Return (X, Y) of the center of cell containing provided text 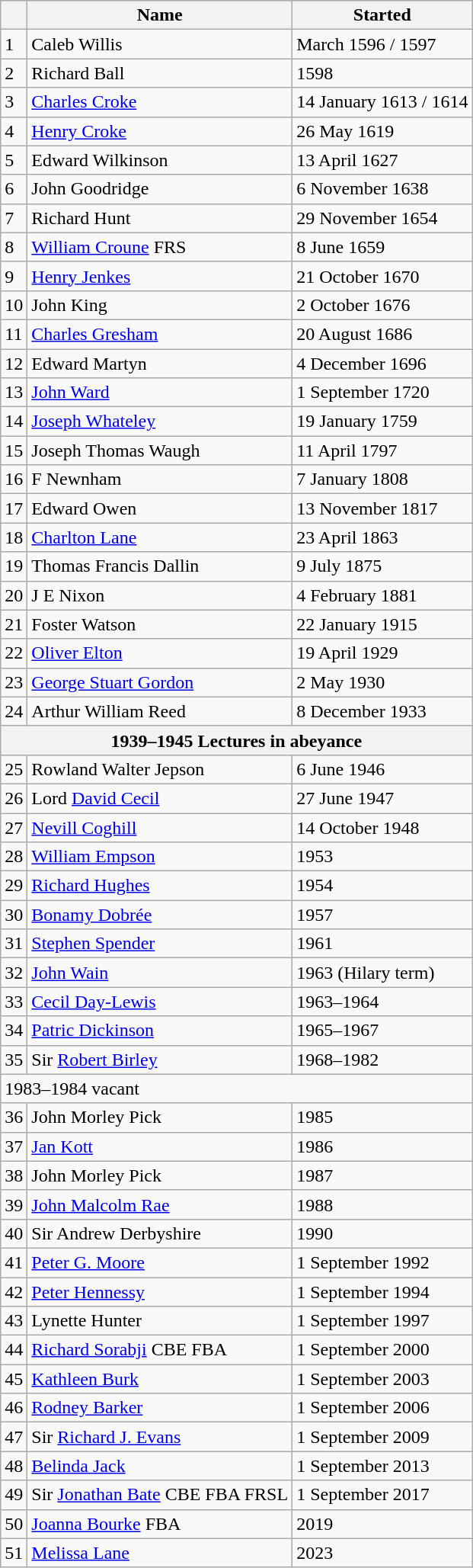
2 October 1676 (382, 305)
32 (14, 973)
36 (14, 1117)
29 (14, 886)
Richard Hunt (160, 218)
Rowland Walter Jepson (160, 769)
Henry Croke (160, 131)
14 (14, 422)
39 (14, 1204)
1 September 2003 (382, 1379)
Rodney Barker (160, 1408)
1986 (382, 1146)
8 June 1659 (382, 247)
1 September 2017 (382, 1495)
1963–1964 (382, 1002)
16 (14, 479)
William Croune FRS (160, 247)
1954 (382, 886)
2019 (382, 1524)
1968–1982 (382, 1060)
13 (14, 393)
Sir Andrew Derbyshire (160, 1233)
43 (14, 1321)
Nevill Coghill (160, 827)
Started (382, 15)
Lord David Cecil (160, 798)
15 (14, 451)
11 April 1797 (382, 451)
28 (14, 857)
41 (14, 1262)
Joanna Bourke FBA (160, 1524)
J E Nixon (160, 595)
10 (14, 305)
Oliver Elton (160, 653)
1598 (382, 73)
Cecil Day-Lewis (160, 1002)
26 May 1619 (382, 131)
Joseph Thomas Waugh (160, 451)
19 (14, 566)
John Ward (160, 393)
Sir Jonathan Bate CBE FBA FRSL (160, 1495)
March 1596 / 1597 (382, 44)
Richard Hughes (160, 886)
19 January 1759 (382, 422)
Charles Gresham (160, 334)
2023 (382, 1553)
1963 (Hilary term) (382, 973)
6 (14, 189)
Caleb Willis (160, 44)
Richard Sorabji CBE FBA (160, 1350)
6 November 1638 (382, 189)
21 (14, 624)
48 (14, 1466)
4 (14, 131)
Jan Kott (160, 1146)
1 September 1997 (382, 1321)
Lynette Hunter (160, 1321)
Peter G. Moore (160, 1262)
1983–1984 vacant (236, 1089)
John King (160, 305)
3 (14, 102)
Joseph Whateley (160, 422)
Henry Jenkes (160, 276)
Edward Wilkinson (160, 160)
1 (14, 44)
1 September 2006 (382, 1408)
Sir Richard J. Evans (160, 1437)
William Empson (160, 857)
1985 (382, 1117)
Richard Ball (160, 73)
1 September 2009 (382, 1437)
26 (14, 798)
1953 (382, 857)
7 (14, 218)
Charles Croke (160, 102)
13 April 1627 (382, 160)
37 (14, 1146)
47 (14, 1437)
Charlton Lane (160, 537)
Melissa Lane (160, 1553)
8 (14, 247)
Edward Martyn (160, 364)
46 (14, 1408)
4 February 1881 (382, 595)
35 (14, 1060)
20 August 1686 (382, 334)
1990 (382, 1233)
1 September 2013 (382, 1466)
1 September 2000 (382, 1350)
John Goodridge (160, 189)
Kathleen Burk (160, 1379)
29 November 1654 (382, 218)
44 (14, 1350)
1961 (382, 944)
2 (14, 73)
30 (14, 915)
22 January 1915 (382, 624)
9 (14, 276)
Stephen Spender (160, 944)
33 (14, 1002)
F Newnham (160, 479)
1 September 1994 (382, 1292)
51 (14, 1553)
18 (14, 537)
13 November 1817 (382, 508)
Peter Hennessy (160, 1292)
1988 (382, 1204)
Foster Watson (160, 624)
Belinda Jack (160, 1466)
17 (14, 508)
Edward Owen (160, 508)
9 July 1875 (382, 566)
22 (14, 653)
5 (14, 160)
1987 (382, 1175)
20 (14, 595)
19 April 1929 (382, 653)
25 (14, 769)
George Stuart Gordon (160, 682)
1965–1967 (382, 1031)
50 (14, 1524)
Arthur William Reed (160, 711)
31 (14, 944)
27 June 1947 (382, 798)
1 September 1992 (382, 1262)
2 May 1930 (382, 682)
6 June 1946 (382, 769)
42 (14, 1292)
8 December 1933 (382, 711)
49 (14, 1495)
27 (14, 827)
1 September 1720 (382, 393)
34 (14, 1031)
4 December 1696 (382, 364)
24 (14, 711)
Bonamy Dobrée (160, 915)
45 (14, 1379)
Sir Robert Birley (160, 1060)
John Wain (160, 973)
1957 (382, 915)
40 (14, 1233)
12 (14, 364)
Name (160, 15)
John Malcolm Rae (160, 1204)
11 (14, 334)
14 January 1613 / 1614 (382, 102)
21 October 1670 (382, 276)
23 (14, 682)
23 April 1863 (382, 537)
Thomas Francis Dallin (160, 566)
1939–1945 Lectures in abeyance (236, 740)
14 October 1948 (382, 827)
38 (14, 1175)
Patric Dickinson (160, 1031)
7 January 1808 (382, 479)
